Locate the cell with the specified text and output its [x, y] center coordinate. 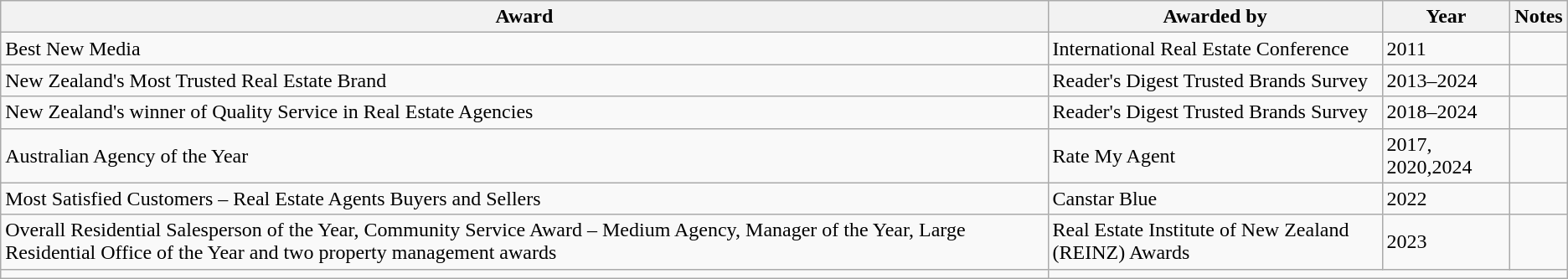
Real Estate Institute of New Zealand (REINZ) Awards [1215, 241]
Awarded by [1215, 17]
Award [524, 17]
Australian Agency of the Year [524, 156]
2018–2024 [1446, 112]
Notes [1539, 17]
Canstar Blue [1215, 199]
Best New Media [524, 49]
Rate My Agent [1215, 156]
Year [1446, 17]
2022 [1446, 199]
Most Satisfied Customers – Real Estate Agents Buyers and Sellers [524, 199]
New Zealand's Most Trusted Real Estate Brand [524, 80]
2013–2024 [1446, 80]
2017, 2020,2024 [1446, 156]
2023 [1446, 241]
New Zealand's winner of Quality Service in Real Estate Agencies [524, 112]
2011 [1446, 49]
International Real Estate Conference [1215, 49]
